Identify which cell holds the provided text, then report its [x, y] central coordinate. 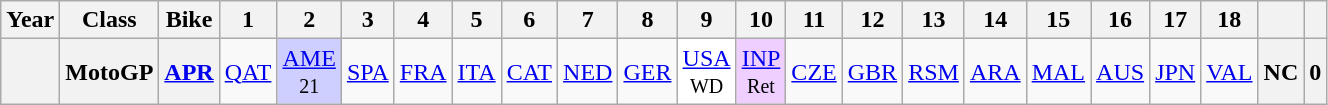
APR [189, 72]
GER [648, 72]
9 [706, 20]
CAT [529, 72]
5 [476, 20]
AME21 [309, 72]
QAT [248, 72]
Bike [189, 20]
JPN [1176, 72]
17 [1176, 20]
8 [648, 20]
CZE [814, 72]
MotoGP [110, 72]
15 [1058, 20]
2 [309, 20]
12 [872, 20]
NC [1281, 72]
1 [248, 20]
Class [110, 20]
6 [529, 20]
4 [423, 20]
14 [995, 20]
3 [368, 20]
ITA [476, 72]
Year [30, 20]
SPA [368, 72]
NED [588, 72]
USAWD [706, 72]
13 [934, 20]
18 [1230, 20]
VAL [1230, 72]
ARA [995, 72]
10 [761, 20]
RSM [934, 72]
AUS [1120, 72]
INPRet [761, 72]
11 [814, 20]
7 [588, 20]
MAL [1058, 72]
GBR [872, 72]
FRA [423, 72]
0 [1316, 72]
16 [1120, 20]
